For the text-containing cell, return its midpoint in [x, y] coordinate format. 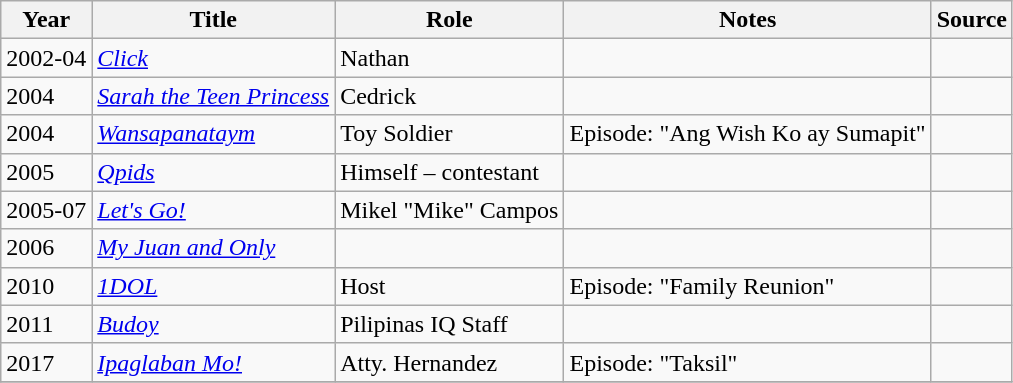
Wansapanataym [214, 134]
Role [450, 20]
2010 [46, 286]
Atty. Hernandez [450, 362]
Pilipinas IQ Staff [450, 324]
Episode: "Ang Wish Ko ay Sumapit" [748, 134]
Source [972, 20]
2011 [46, 324]
Cedrick [450, 96]
Himself – contestant [450, 172]
Toy Soldier [450, 134]
1DOL [214, 286]
Year [46, 20]
My Juan and Only [214, 248]
Click [214, 58]
Budoy [214, 324]
Notes [748, 20]
Host [450, 286]
Mikel "Mike" Campos [450, 210]
Nathan [450, 58]
2002-04 [46, 58]
Sarah the Teen Princess [214, 96]
2017 [46, 362]
Let's Go! [214, 210]
2006 [46, 248]
2005-07 [46, 210]
Title [214, 20]
Ipaglaban Mo! [214, 362]
Episode: "Taksil" [748, 362]
Episode: "Family Reunion" [748, 286]
2005 [46, 172]
Qpids [214, 172]
